Return [X, Y] of the center of cell containing provided text 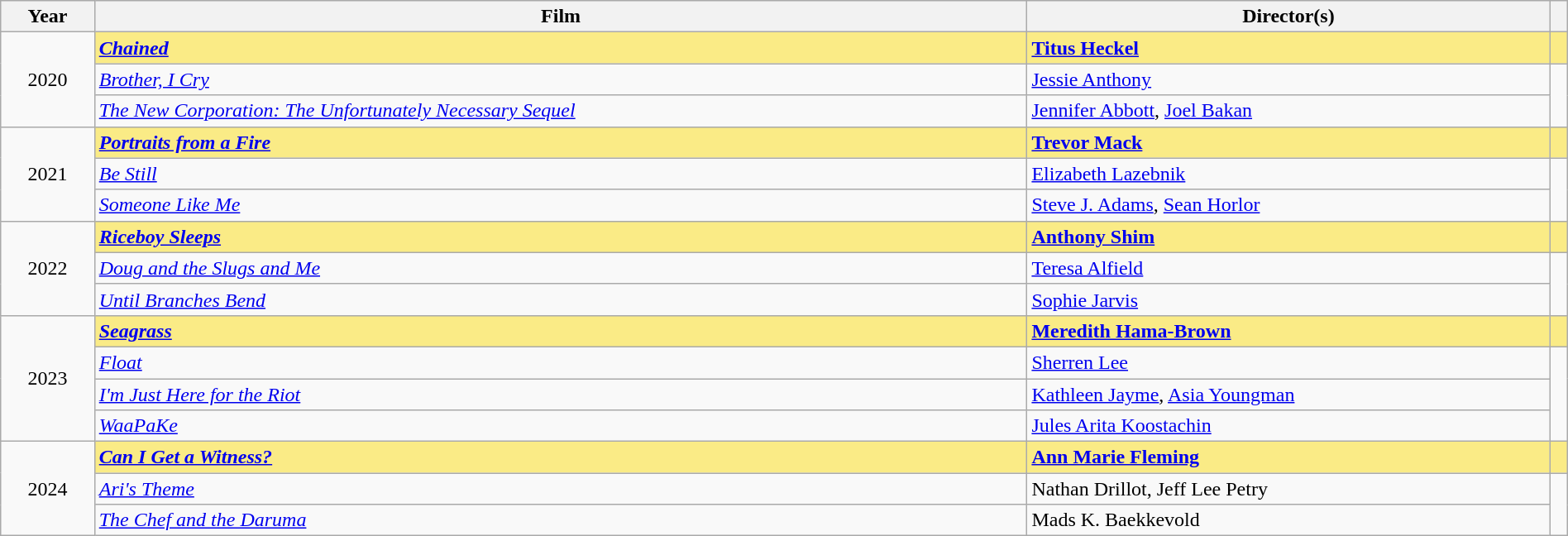
Sherren Lee [1288, 362]
The New Corporation: The Unfortunately Necessary Sequel [561, 111]
Doug and the Slugs and Me [561, 268]
Until Branches Bend [561, 299]
Jules Arita Koostachin [1288, 426]
Director(s) [1288, 17]
Brother, I Cry [561, 79]
2021 [48, 174]
The Chef and the Daruma [561, 520]
Film [561, 17]
Teresa Alfield [1288, 268]
Titus Heckel [1288, 48]
Meredith Hama-Brown [1288, 331]
2022 [48, 268]
I'm Just Here for the Riot [561, 395]
Float [561, 362]
Nathan Drillot, Jeff Lee Petry [1288, 489]
Steve J. Adams, Sean Horlor [1288, 205]
Can I Get a Witness? [561, 457]
Someone Like Me [561, 205]
Be Still [561, 174]
Year [48, 17]
Jennifer Abbott, Joel Bakan [1288, 111]
Trevor Mack [1288, 142]
WaaPaKe [561, 426]
Riceboy Sleeps [561, 237]
Seagrass [561, 331]
Elizabeth Lazebnik [1288, 174]
Anthony Shim [1288, 237]
2024 [48, 489]
Chained [561, 48]
2020 [48, 79]
Mads K. Baekkevold [1288, 520]
2023 [48, 378]
Jessie Anthony [1288, 79]
Ann Marie Fleming [1288, 457]
Portraits from a Fire [561, 142]
Kathleen Jayme, Asia Youngman [1288, 395]
Sophie Jarvis [1288, 299]
Ari's Theme [561, 489]
